Find where the given text appears and provide that cell's center as [x, y] coordinate. 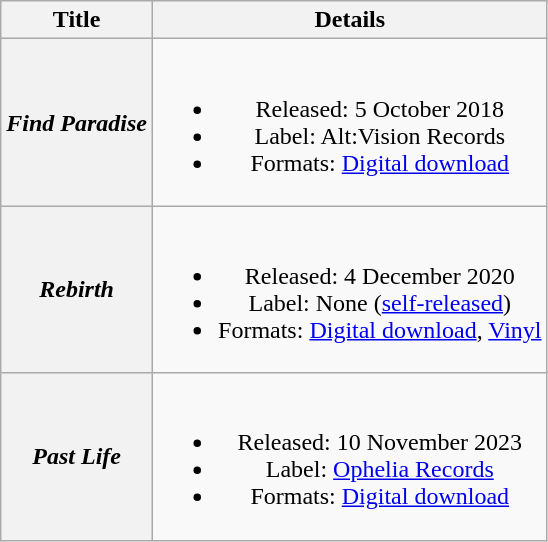
Released: 4 December 2020Label: None (self-released)Formats: Digital download, Vinyl [350, 290]
Released: 5 October 2018Label: Alt:Vision RecordsFormats: Digital download [350, 122]
Rebirth [77, 290]
Released: 10 November 2023Label: Ophelia RecordsFormats: Digital download [350, 456]
Details [350, 20]
Past Life [77, 456]
Title [77, 20]
Find Paradise [77, 122]
